For the text-containing cell, return its midpoint in [x, y] coordinate format. 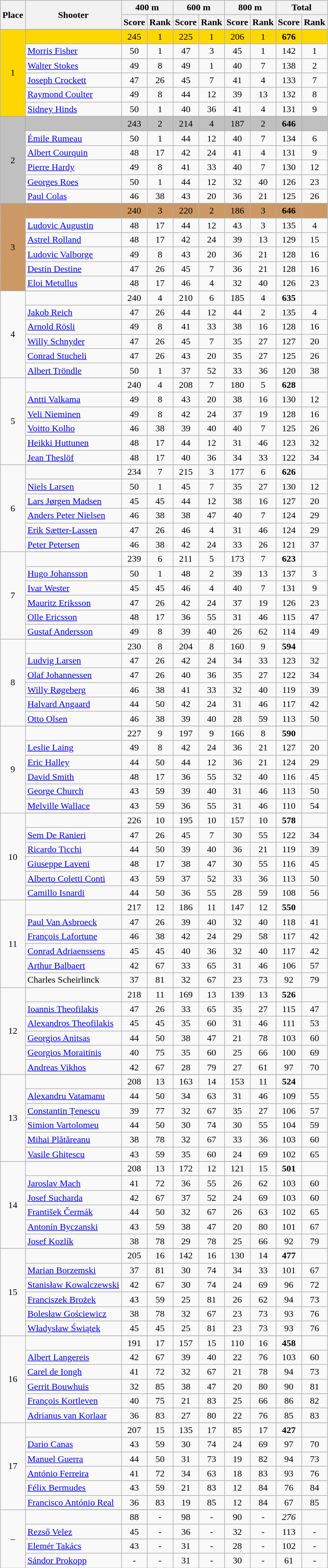
Antonín Byczanski [73, 1227]
800 m [250, 8]
Manuel Guerra [73, 1459]
Alberto Coletti Conti [73, 878]
Sem De Ranieri [73, 835]
François Kortleven [73, 1401]
56 [314, 893]
Heikki Huttunen [73, 443]
132 [289, 95]
187 [237, 124]
Astrel Rolland [73, 240]
Ludovic Valborge [73, 254]
Jean Theslöf [73, 458]
173 [237, 559]
166 [237, 733]
Niels Larsen [73, 487]
215 [186, 472]
Gerrit Bouwhuis [73, 1386]
214 [186, 124]
George Church [73, 791]
Pierre Hardy [73, 167]
88 [134, 1517]
Stanisław Kowalczewski [73, 1285]
Veli Nieminen [73, 414]
628 [289, 385]
163 [186, 1081]
594 [289, 646]
400 m [147, 8]
Halvard Angaard [73, 704]
195 [186, 820]
134 [289, 138]
Ludvig Larsen [73, 661]
Lars Jørgen Madsen [73, 501]
Joseph Crockett [73, 80]
Josef Sucharda [73, 1198]
Peter Petersen [73, 545]
Olaf Johannessen [73, 675]
Vasile Ghițescu [73, 1154]
Ioannis Theofilakis [73, 1009]
Mauritz Eriksson [73, 602]
427 [289, 1430]
676 [289, 37]
218 [134, 994]
177 [237, 472]
Sidney Hinds [73, 109]
François Lafortune [73, 937]
234 [134, 472]
153 [237, 1081]
Olle Ericsson [73, 617]
Albert Courquin [73, 153]
147 [237, 908]
138 [289, 66]
54 [314, 806]
220 [186, 211]
Carel de Iongh [73, 1372]
169 [186, 994]
197 [186, 733]
129 [289, 240]
Paul Colas [73, 196]
Ricardo Ticchi [73, 849]
Willy Røgeberg [73, 690]
86 [289, 1401]
160 [237, 646]
623 [289, 559]
František Čermák [73, 1212]
96 [289, 1285]
Shooter [73, 15]
458 [289, 1343]
210 [186, 298]
Eloi Metullus [73, 283]
Jakob Reich [73, 312]
111 [289, 1023]
Hugo Johansson [73, 574]
Georgios Moraitinis [73, 1052]
David Smith [73, 777]
Otto Olsen [73, 719]
Émile Rumeau [73, 138]
Mihai Plătăreanu [73, 1140]
217 [134, 908]
Elemér Takács [73, 1546]
Sándor Prokopp [73, 1560]
205 [134, 1256]
Arnold Rösli [73, 327]
Ivar Wester [73, 588]
António Ferreira [73, 1473]
Georges Roes [73, 182]
58 [263, 937]
Voitto Kolho [73, 429]
114 [289, 631]
Francisco António Real [73, 1502]
Camillo Isnardi [73, 893]
Alexandros Theofilakis [73, 1023]
225 [186, 37]
578 [289, 820]
526 [289, 994]
137 [289, 574]
Total [301, 8]
139 [237, 994]
180 [237, 385]
245 [134, 37]
18 [237, 1473]
Destin Destine [73, 269]
Arthur Balbaert [73, 966]
Conrad Stucheli [73, 356]
477 [289, 1256]
Leslie Laing [73, 748]
77 [160, 1111]
Erik Sætter-Lassen [73, 530]
204 [186, 646]
Andreas Vikhos [73, 1067]
230 [134, 646]
Franciszek Brożek [73, 1299]
100 [289, 1052]
Josef Kozlík [73, 1241]
Marian Borzemski [73, 1270]
626 [289, 472]
Władysław Świątek [73, 1328]
Ludovic Augustin [73, 225]
501 [289, 1169]
Alexandru Vatamanu [73, 1096]
600 m [198, 8]
Charles Scheirlinck [73, 980]
Antti Valkama [73, 399]
Adrianus van Korlaar [73, 1415]
Willy Schnyder [73, 341]
243 [134, 124]
98 [186, 1517]
118 [289, 922]
Félix Bermudes [73, 1488]
Georgios Anitsas [73, 1038]
Eric Halley [73, 762]
191 [134, 1343]
Albert Tröndle [73, 370]
53 [314, 1023]
Gustaf Andersson [73, 631]
524 [289, 1081]
Paul Van Asbroeck [73, 922]
226 [134, 820]
Raymond Coulter [73, 95]
120 [289, 370]
133 [289, 80]
Bolesław Gościewicz [73, 1314]
Giuseppe Laveni [73, 864]
185 [237, 298]
104 [289, 1125]
227 [134, 733]
207 [134, 1430]
– [13, 1539]
Morris Fisher [73, 51]
Albert Langereis [73, 1358]
206 [237, 37]
Place [13, 15]
Melville Wallace [73, 806]
276 [289, 1517]
590 [289, 733]
109 [289, 1096]
172 [186, 1169]
108 [289, 893]
211 [186, 559]
Constantin Țenescu [73, 1111]
Jaroslav Mach [73, 1183]
Anders Peter Nielsen [73, 516]
239 [134, 559]
Dario Canas [73, 1444]
Rezső Velez [73, 1531]
Simion Vartolomeu [73, 1125]
Conrad Adriaenssens [73, 951]
550 [289, 908]
Walter Stokes [73, 66]
635 [289, 298]
